Pinpoint the cell where the given text exists, returning its (x, y) midpoint coordinate. 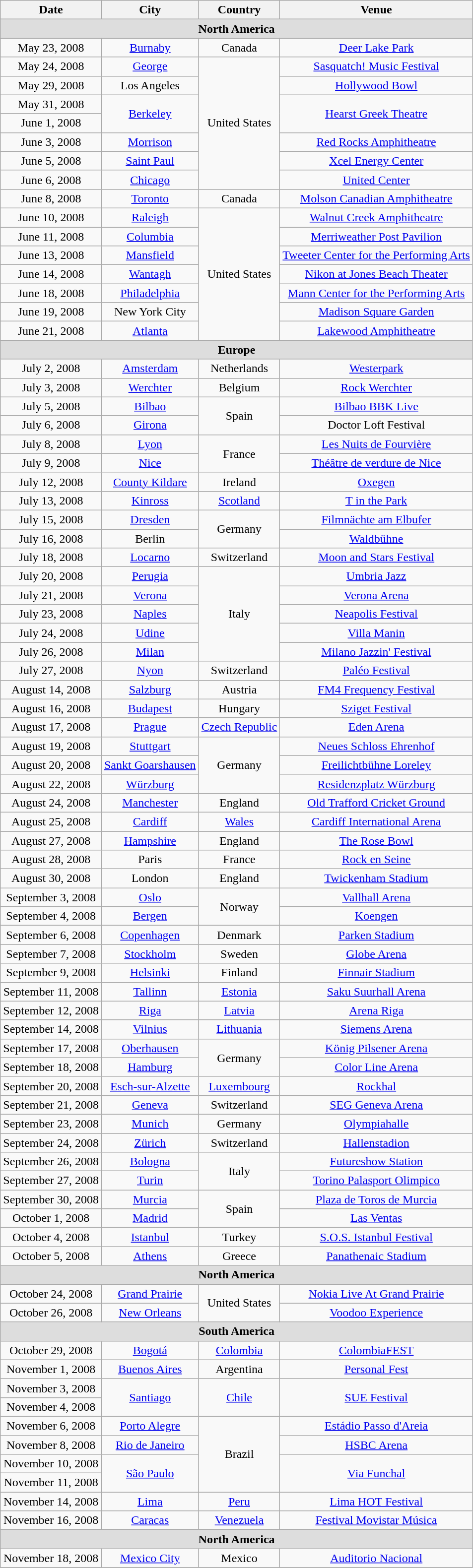
July 12, 2008 (51, 482)
ColombiaFEST (376, 1350)
July 15, 2008 (51, 519)
September 12, 2008 (51, 1010)
Czech Republic (239, 727)
T in the Park (376, 501)
July 16, 2008 (51, 538)
Westerpark (376, 369)
Madison Square Garden (376, 312)
New Orleans (150, 1313)
South America (237, 1331)
September 9, 2008 (51, 973)
Nice (150, 463)
Saint Paul (150, 161)
July 23, 2008 (51, 614)
July 20, 2008 (51, 576)
September 6, 2008 (51, 935)
König Pilsener Arena (376, 1048)
Nikon at Jones Beach Theater (376, 274)
July 26, 2008 (51, 652)
November 10, 2008 (51, 1464)
Columbia (150, 237)
June 14, 2008 (51, 274)
October 29, 2008 (51, 1350)
September 14, 2008 (51, 1029)
September 18, 2008 (51, 1067)
Mexico (239, 1558)
Eden Arena (376, 727)
July 6, 2008 (51, 425)
Werchter (150, 387)
Finnair Stadium (376, 973)
Riga (150, 1010)
Doctor Loft Festival (376, 425)
August 16, 2008 (51, 708)
Oslo (150, 897)
September 4, 2008 (51, 916)
Tallinn (150, 992)
Twickenham Stadium (376, 878)
Porto Alegre (150, 1426)
The Rose Bowl (376, 841)
Paris (150, 860)
Bilbao (150, 406)
Mansfield (150, 255)
June 13, 2008 (51, 255)
May 31, 2008 (51, 104)
Girona (150, 425)
September 20, 2008 (51, 1086)
Rio de Janeiro (150, 1445)
September 27, 2008 (51, 1181)
Hollywood Bowl (376, 85)
Belgium (239, 387)
June 1, 2008 (51, 123)
November 8, 2008 (51, 1445)
Santiago (150, 1397)
Manchester (150, 803)
September 26, 2008 (51, 1162)
Milan (150, 652)
Bergen (150, 916)
Munich (150, 1124)
Bogotá (150, 1350)
Auditorio Nacional (376, 1558)
Las Ventas (376, 1218)
Greece (239, 1256)
Torino Palasport Olimpico (376, 1181)
May 29, 2008 (51, 85)
September 23, 2008 (51, 1124)
Hallenstadion (376, 1142)
Salzburg (150, 690)
October 26, 2008 (51, 1313)
Olympiahalle (376, 1124)
June 5, 2008 (51, 161)
Bologna (150, 1162)
Geneva (150, 1105)
Buenos Aires (150, 1369)
June 8, 2008 (51, 198)
September 30, 2008 (51, 1199)
November 18, 2008 (51, 1558)
June 19, 2008 (51, 312)
Wales (239, 821)
July 13, 2008 (51, 501)
September 24, 2008 (51, 1142)
May 23, 2008 (51, 48)
Xcel Energy Center (376, 161)
August 22, 2008 (51, 784)
Vallhall Arena (376, 897)
November 14, 2008 (51, 1502)
Waldbühne (376, 538)
Perugia (150, 576)
United Center (376, 180)
Denmark (239, 935)
June 3, 2008 (51, 142)
Personal Fest (376, 1369)
October 24, 2008 (51, 1294)
Venue (376, 10)
Milano Jazzin' Festival (376, 652)
Murcia (150, 1199)
Budapest (150, 708)
November 4, 2008 (51, 1407)
Lithuania (239, 1029)
Freilichtbühne Loreley (376, 765)
Helsinki (150, 973)
São Paulo (150, 1473)
July 24, 2008 (51, 633)
June 18, 2008 (51, 293)
Walnut Creek Amphitheatre (376, 217)
SUE Festival (376, 1397)
Estonia (239, 992)
Stockholm (150, 954)
August 28, 2008 (51, 860)
SEG Geneva Arena (376, 1105)
Caracas (150, 1520)
September 3, 2008 (51, 897)
Arena Riga (376, 1010)
Colombia (239, 1350)
Argentina (239, 1369)
November 16, 2008 (51, 1520)
July 18, 2008 (51, 558)
Rock Werchter (376, 387)
Turin (150, 1181)
July 27, 2008 (51, 671)
Copenhagen (150, 935)
Umbria Jazz (376, 576)
Sasquatch! Music Festival (376, 66)
City (150, 10)
June 6, 2008 (51, 180)
Venezuela (239, 1520)
July 8, 2008 (51, 444)
Naples (150, 614)
August 30, 2008 (51, 878)
Parken Stadium (376, 935)
September 11, 2008 (51, 992)
November 6, 2008 (51, 1426)
Norway (239, 907)
Old Trafford Cricket Ground (376, 803)
November 3, 2008 (51, 1388)
Hungary (239, 708)
Lima (150, 1502)
Rock en Seine (376, 860)
October 1, 2008 (51, 1218)
Sweden (239, 954)
Paléo Festival (376, 671)
Residenzplatz Würzburg (376, 784)
July 9, 2008 (51, 463)
Vilnius (150, 1029)
Neapolis Festival (376, 614)
October 5, 2008 (51, 1256)
Kinross (150, 501)
New York City (150, 312)
Philadelphia (150, 293)
August 25, 2008 (51, 821)
Color Line Arena (376, 1067)
Atlanta (150, 331)
Neues Schloss Ehrenhof (376, 746)
June 21, 2008 (51, 331)
Oberhausen (150, 1048)
Sankt Goarshausen (150, 765)
Koengen (376, 916)
Würzburg (150, 784)
Globe Arena (376, 954)
Zürich (150, 1142)
Plaza de Toros de Murcia (376, 1199)
Panathenaic Stadium (376, 1256)
August 19, 2008 (51, 746)
Oxegen (376, 482)
Europe (237, 350)
Toronto (150, 198)
August 17, 2008 (51, 727)
June 10, 2008 (51, 217)
Berkeley (150, 114)
November 11, 2008 (51, 1483)
Cardiff (150, 821)
Cardiff International Arena (376, 821)
Stuttgart (150, 746)
November 1, 2008 (51, 1369)
S.O.S. Istanbul Festival (376, 1237)
Théâtre de verdure de Nice (376, 463)
August 24, 2008 (51, 803)
Ireland (239, 482)
Latvia (239, 1010)
September 21, 2008 (51, 1105)
Grand Prairie (150, 1294)
Berlin (150, 538)
Futureshow Station (376, 1162)
Morrison (150, 142)
Athens (150, 1256)
Molson Canadian Amphitheatre (376, 198)
London (150, 878)
Prague (150, 727)
October 4, 2008 (51, 1237)
County Kildare (150, 482)
Chile (239, 1397)
FM4 Frequency Festival (376, 690)
Wantagh (150, 274)
July 3, 2008 (51, 387)
Lima HOT Festival (376, 1502)
Istanbul (150, 1237)
Voodoo Experience (376, 1313)
Scotland (239, 501)
Nyon (150, 671)
May 24, 2008 (51, 66)
HSBC Arena (376, 1445)
Saku Suurhall Arena (376, 992)
Locarno (150, 558)
Hamburg (150, 1067)
Festival Movistar Música (376, 1520)
Raleigh (150, 217)
Filmnächte am Elbufer (376, 519)
June 11, 2008 (51, 237)
August 27, 2008 (51, 841)
August 20, 2008 (51, 765)
Lyon (150, 444)
Hampshire (150, 841)
Udine (150, 633)
July 2, 2008 (51, 369)
Verona (150, 595)
Luxembourg (239, 1086)
September 17, 2008 (51, 1048)
Rockhal (376, 1086)
Merriweather Post Pavilion (376, 237)
Country (239, 10)
Los Angeles (150, 85)
Sziget Festival (376, 708)
Date (51, 10)
July 5, 2008 (51, 406)
Turkey (239, 1237)
Villa Manin (376, 633)
Lakewood Amphitheatre (376, 331)
Mexico City (150, 1558)
Madrid (150, 1218)
Esch-sur-Alzette (150, 1086)
Estádio Passo d'Areia (376, 1426)
Verona Arena (376, 595)
Chicago (150, 180)
September 7, 2008 (51, 954)
Finland (239, 973)
Tweeter Center for the Performing Arts (376, 255)
Mann Center for the Performing Arts (376, 293)
Burnaby (150, 48)
Moon and Stars Festival (376, 558)
Netherlands (239, 369)
Siemens Arena (376, 1029)
Via Funchal (376, 1473)
Red Rocks Amphitheatre (376, 142)
Dresden (150, 519)
Brazil (239, 1454)
Amsterdam (150, 369)
Deer Lake Park (376, 48)
George (150, 66)
Bilbao BBK Live (376, 406)
August 14, 2008 (51, 690)
Peru (239, 1502)
Les Nuits de Fourvière (376, 444)
Austria (239, 690)
Hearst Greek Theatre (376, 114)
July 21, 2008 (51, 595)
Nokia Live At Grand Prairie (376, 1294)
